Determine the (x, y) coordinate at the center of the cell enclosing the given text.  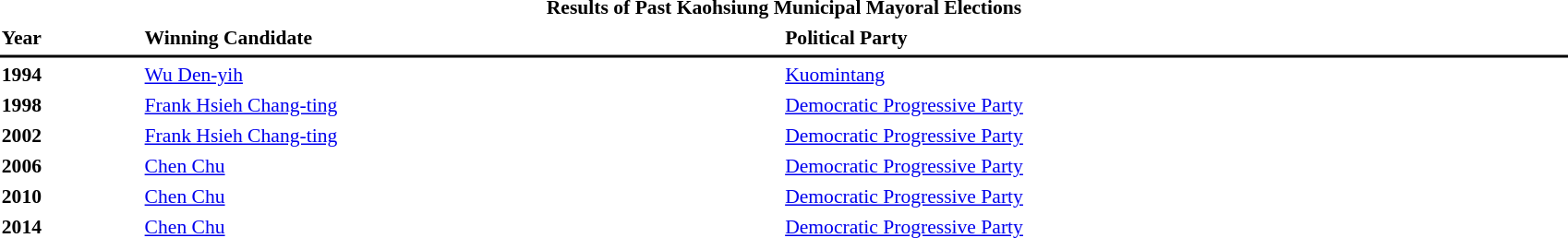
Winning Candidate (462, 38)
1994 (69, 75)
2002 (69, 136)
Kuomintang (1176, 75)
2010 (69, 196)
1998 (69, 105)
Political Party (1176, 38)
2006 (69, 166)
Wu Den-yih (462, 75)
Year (69, 38)
